Search for the cell housing the specified text and yield its (X, Y) center coordinate. 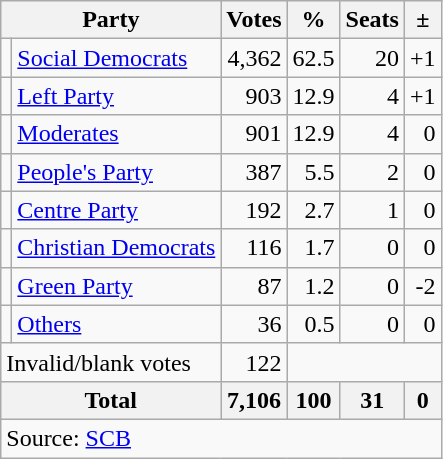
Green Party (116, 286)
2.7 (314, 210)
2 (372, 172)
1 (372, 210)
36 (254, 324)
62.5 (314, 58)
Invalid/blank votes (111, 362)
901 (254, 134)
People's Party (116, 172)
387 (254, 172)
Votes (254, 20)
31 (372, 400)
Party (111, 20)
Source: SCB (221, 438)
-2 (422, 286)
± (422, 20)
Social Democrats (116, 58)
Total (111, 400)
122 (254, 362)
100 (314, 400)
% (314, 20)
5.5 (314, 172)
192 (254, 210)
7,106 (254, 400)
Moderates (116, 134)
Centre Party (116, 210)
903 (254, 96)
4,362 (254, 58)
1.2 (314, 286)
20 (372, 58)
0.5 (314, 324)
116 (254, 248)
Others (116, 324)
Christian Democrats (116, 248)
Left Party (116, 96)
1.7 (314, 248)
Seats (372, 20)
87 (254, 286)
